Detect which cell encompasses the target text, then output its [X, Y] center coordinate. 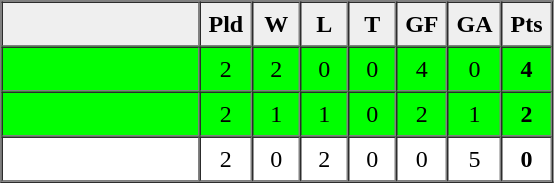
GA [475, 24]
Pts [527, 24]
Pld [226, 24]
GF [422, 24]
L [324, 24]
T [372, 24]
5 [475, 158]
W [276, 24]
